Pinpoint the cell where the given text exists, returning its [X, Y] midpoint coordinate. 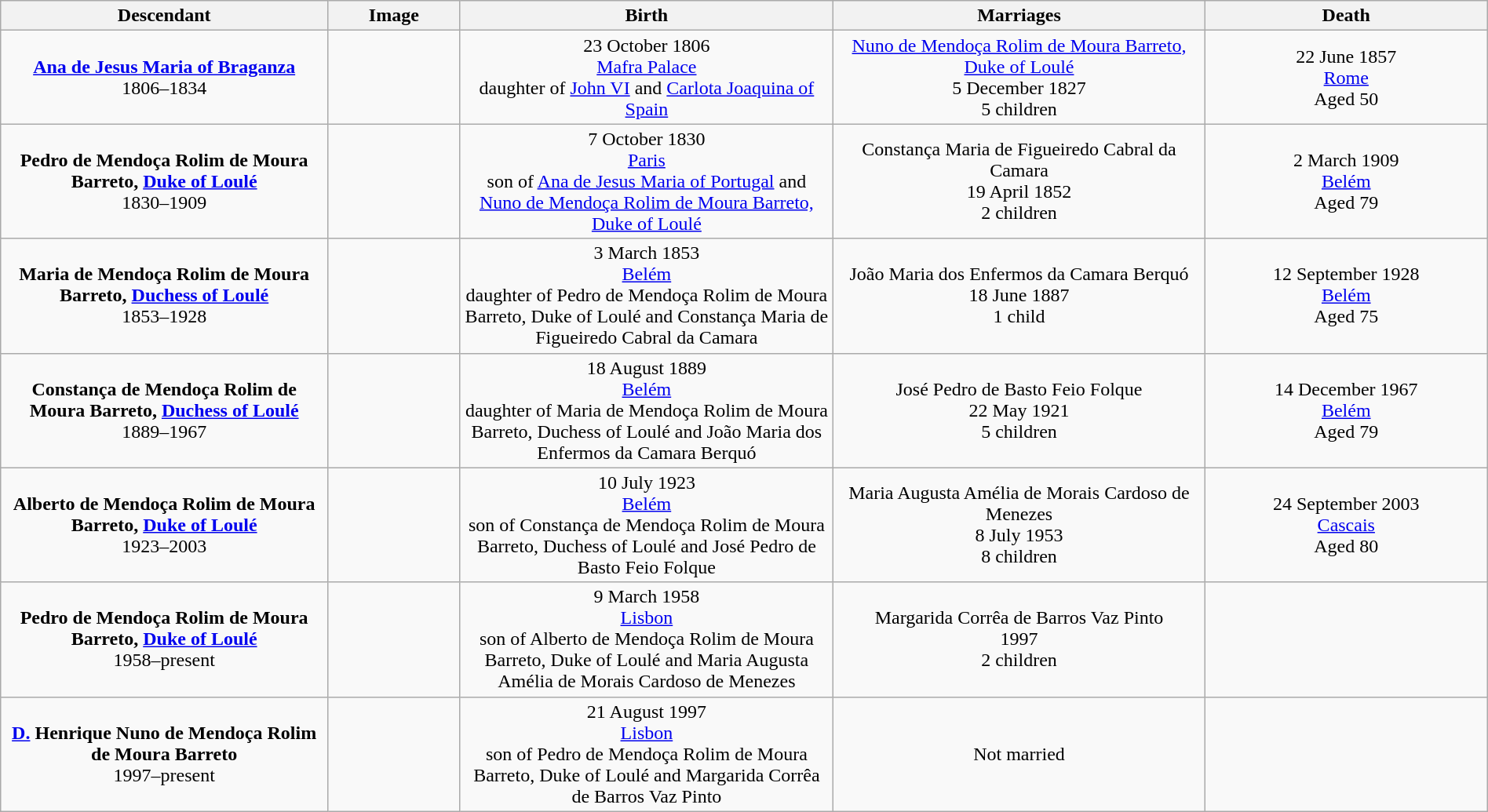
D. Henrique Nuno de Mendoça Rolim de Moura Barreto1997–present [165, 754]
Alberto de Mendoça Rolim de Moura Barreto, Duke of Loulé1923–2003 [165, 525]
12 September 1928BelémAged 75 [1346, 296]
Ana de Jesus Maria of Braganza1806–1834 [165, 77]
10 July 1923Belémson of Constança de Mendoça Rolim de Moura Barreto, Duchess of Loulé and José Pedro de Basto Feio Folque [647, 525]
7 October 1830Parisson of Ana de Jesus Maria of Portugal and Nuno de Mendoça Rolim de Moura Barreto, Duke of Loulé [647, 181]
Maria de Mendoça Rolim de Moura Barreto, Duchess of Loulé1853–1928 [165, 296]
Nuno de Mendoça Rolim de Moura Barreto, Duke of Loulé5 December 18275 children [1019, 77]
José Pedro de Basto Feio Folque22 May 19215 children [1019, 410]
24 September 2003CascaisAged 80 [1346, 525]
Not married [1019, 754]
João Maria dos Enfermos da Camara Berquó18 June 18871 child [1019, 296]
Constança de Mendoça Rolim de Moura Barreto, Duchess of Loulé1889–1967 [165, 410]
21 August 1997Lisbonson of Pedro de Mendoça Rolim de Moura Barreto, Duke of Loulé and Margarida Corrêa de Barros Vaz Pinto [647, 754]
Pedro de Mendoça Rolim de Moura Barreto, Duke of Loulé1958–present [165, 639]
9 March 1958Lisbonson of Alberto de Mendoça Rolim de Moura Barreto, Duke of Loulé and Maria Augusta Amélia de Morais Cardoso de Menezes [647, 639]
Descendant [165, 16]
18 August 1889Belémdaughter of Maria de Mendoça Rolim de Moura Barreto, Duchess of Loulé and João Maria dos Enfermos da Camara Berquó [647, 410]
3 March 1853Belémdaughter of Pedro de Mendoça Rolim de Moura Barreto, Duke of Loulé and Constança Maria de Figueiredo Cabral da Camara [647, 296]
Image [394, 16]
Birth [647, 16]
2 March 1909BelémAged 79 [1346, 181]
Maria Augusta Amélia de Morais Cardoso de Menezes8 July 19538 children [1019, 525]
Margarida Corrêa de Barros Vaz Pinto19972 children [1019, 639]
Marriages [1019, 16]
Death [1346, 16]
14 December 1967BelémAged 79 [1346, 410]
Pedro de Mendoça Rolim de Moura Barreto, Duke of Loulé1830–1909 [165, 181]
22 June 1857RomeAged 50 [1346, 77]
23 October 1806 Mafra Palacedaughter of John VI and Carlota Joaquina of Spain [647, 77]
Constança Maria de Figueiredo Cabral da Camara19 April 18522 children [1019, 181]
